Provide the [x, y] coordinate of the cell's center where the given text is located.  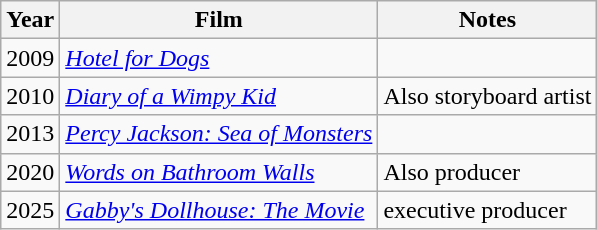
Diary of a Wimpy Kid [219, 96]
2009 [30, 58]
Gabby's Dollhouse: The Movie [219, 210]
Words on Bathroom Walls [219, 172]
Year [30, 20]
2010 [30, 96]
Notes [488, 20]
2025 [30, 210]
2013 [30, 134]
Film [219, 20]
Also storyboard artist [488, 96]
Percy Jackson: Sea of Monsters [219, 134]
Also producer [488, 172]
2020 [30, 172]
Hotel for Dogs [219, 58]
executive producer [488, 210]
